Return (x, y) of the center of cell containing provided text 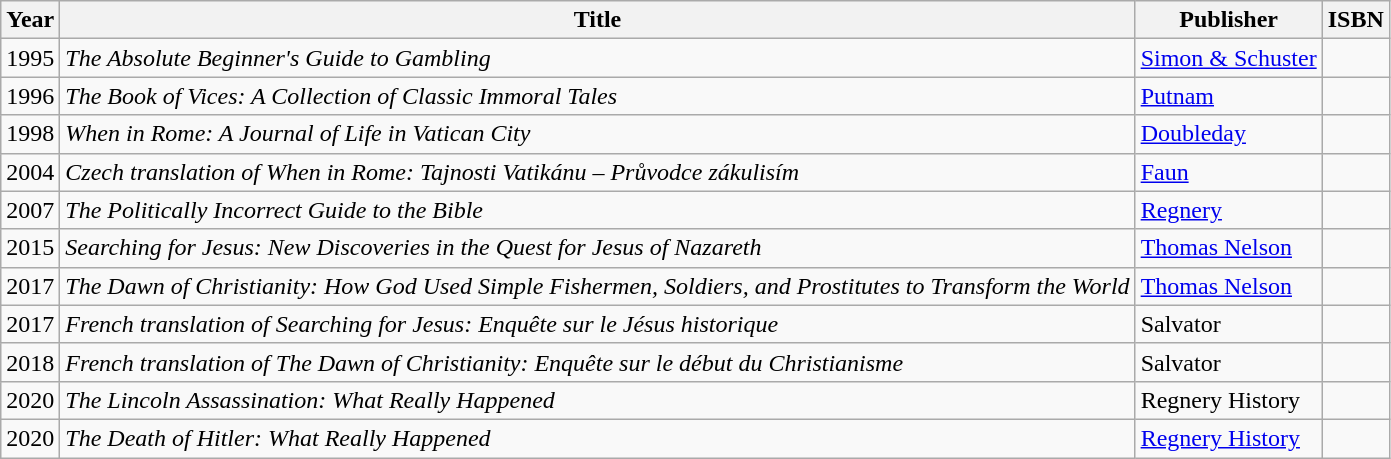
The Dawn of Christianity: How God Used Simple Fishermen, Soldiers, and Prostitutes to Transform the World (598, 286)
2015 (30, 248)
Faun (1228, 172)
Year (30, 20)
Publisher (1228, 20)
Doubleday (1228, 134)
2004 (30, 172)
1998 (30, 134)
French translation of The Dawn of Christianity: Enquête sur le début du Christianisme (598, 362)
French translation of Searching for Jesus: Enquête sur le Jésus historique (598, 324)
1996 (30, 96)
The Absolute Beginner's Guide to Gambling (598, 58)
1995 (30, 58)
2007 (30, 210)
Czech translation of When in Rome: Tajnosti Vatikánu – Průvodce zákulisím (598, 172)
Putnam (1228, 96)
Regnery (1228, 210)
The Death of Hitler: What Really Happened (598, 438)
ISBN (1356, 20)
2018 (30, 362)
Searching for Jesus: New Discoveries in the Quest for Jesus of Nazareth (598, 248)
The Lincoln Assassination: What Really Happened (598, 400)
When in Rome: A Journal of Life in Vatican City (598, 134)
Title (598, 20)
Simon & Schuster (1228, 58)
The Book of Vices: A Collection of Classic Immoral Tales (598, 96)
The Politically Incorrect Guide to the Bible (598, 210)
